Locate the cell with the specified text and output its [X, Y] center coordinate. 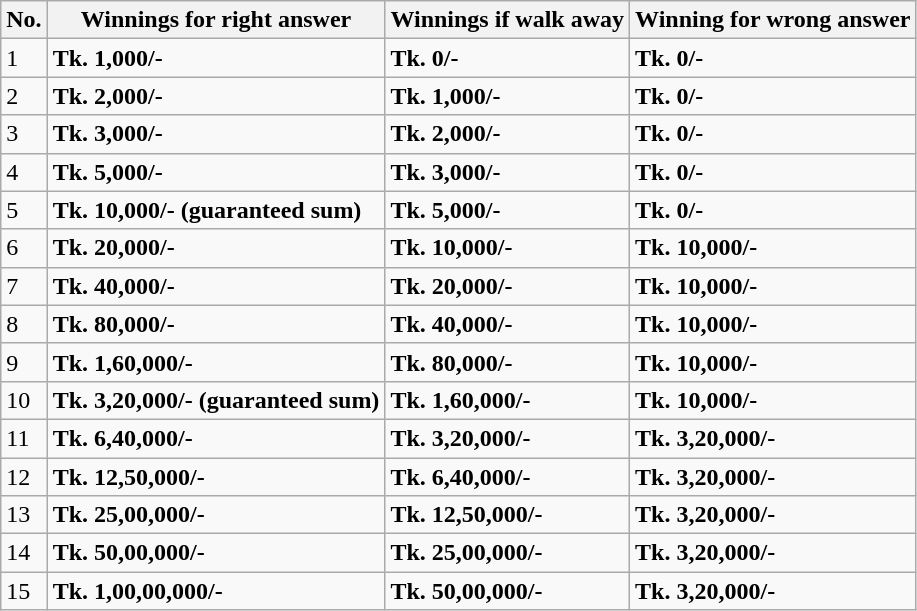
12 [24, 477]
10 [24, 400]
3 [24, 134]
8 [24, 324]
Winning for wrong answer [773, 20]
5 [24, 210]
4 [24, 172]
Tk. 1,00,00,000/- [216, 591]
9 [24, 362]
Winnings for right answer [216, 20]
1 [24, 58]
6 [24, 248]
Tk. 3,20,000/- (guaranteed sum) [216, 400]
15 [24, 591]
Tk. 10,000/- (guaranteed sum) [216, 210]
Winnings if walk away [508, 20]
11 [24, 438]
No. [24, 20]
7 [24, 286]
14 [24, 553]
13 [24, 515]
2 [24, 96]
